Capture the cell that displays the provided text and extract its [x, y] central coordinate. 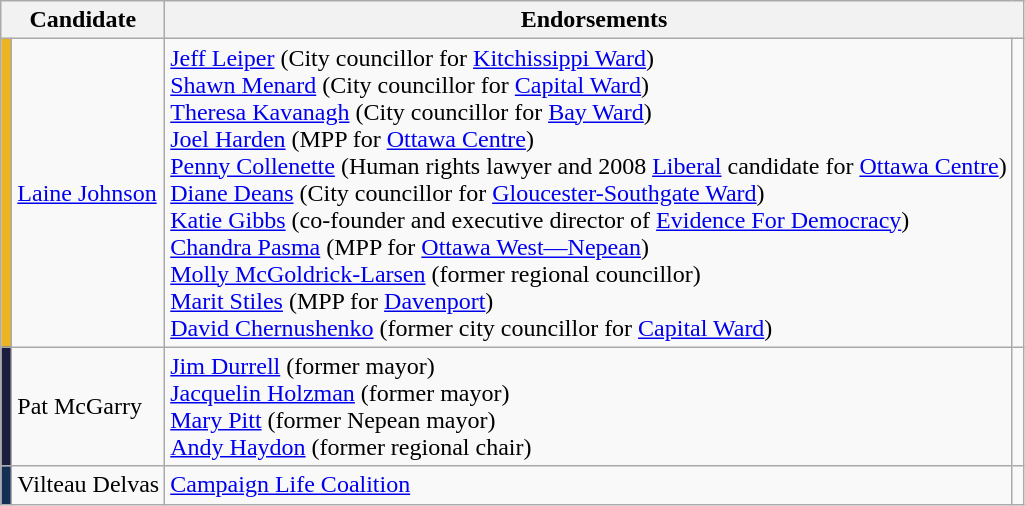
Pat McGarry [88, 406]
Jim Durrell (former mayor) Jacquelin Holzman (former mayor) Mary Pitt (former Nepean mayor) Andy Haydon (former regional chair) [589, 406]
Vilteau Delvas [88, 485]
Laine Johnson [88, 193]
Endorsements [594, 20]
Candidate [83, 20]
Campaign Life Coalition [589, 485]
